Locate the cell with the specified text and output its (X, Y) center coordinate. 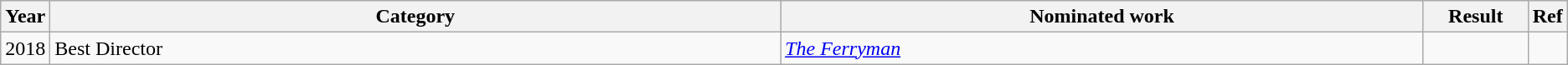
Year (25, 17)
Result (1476, 17)
Category (415, 17)
The Ferryman (1102, 48)
Ref (1548, 17)
2018 (25, 48)
Best Director (415, 48)
Nominated work (1102, 17)
